Return the [x, y] coordinate for the center point of the cell that contains the specified text.  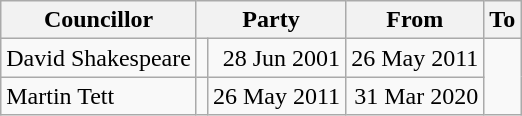
28 Jun 2001 [276, 58]
David Shakespeare [99, 58]
Martin Tett [99, 96]
From [415, 20]
31 Mar 2020 [415, 96]
To [502, 20]
Party [270, 20]
Councillor [99, 20]
